Return [X, Y] of the center of cell containing provided text 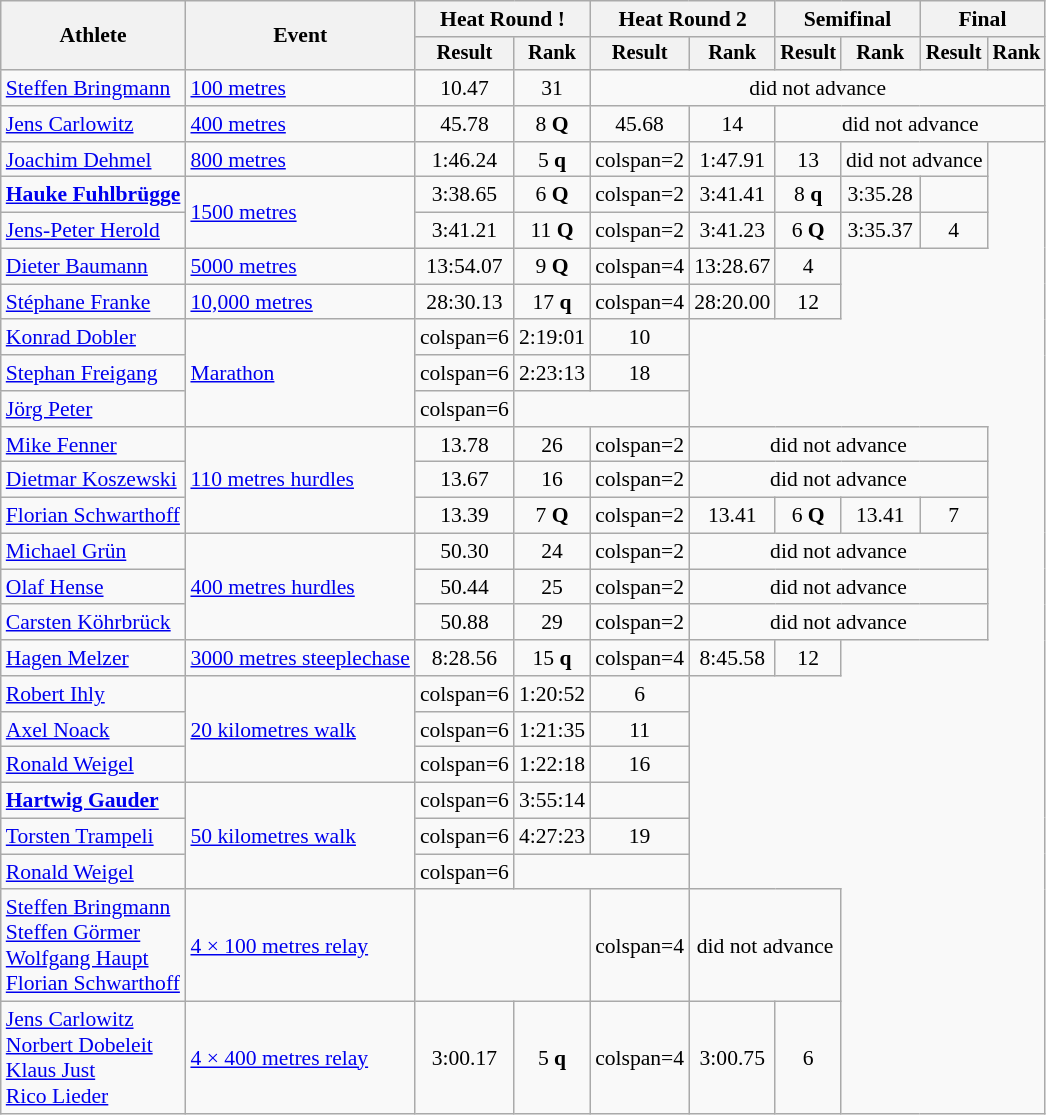
3:41.41 [732, 195]
Stephan Freigang [94, 373]
400 metres [300, 124]
18 [640, 373]
13.39 [464, 516]
8 q [808, 195]
1:22:18 [552, 765]
Florian Schwarthoff [94, 516]
Jens Carlowitz [94, 124]
Hauke Fuhlbrügge [94, 195]
Dietmar Koszewski [94, 480]
800 metres [300, 160]
11 Q [552, 231]
7 [954, 516]
3:55:14 [552, 801]
Event [300, 36]
8 Q [552, 124]
Jens-Peter Herold [94, 231]
1:46.24 [464, 160]
10.47 [464, 88]
28:30.13 [464, 302]
45.68 [640, 124]
Robert Ihly [94, 694]
28:20.00 [732, 302]
Jörg Peter [94, 409]
4 × 100 metres relay [300, 946]
3:41.21 [464, 231]
25 [552, 587]
Steffen BringmannSteffen GörmerWolfgang HauptFlorian Schwarthoff [94, 946]
Olaf Hense [94, 587]
11 [640, 730]
400 metres hurdles [300, 588]
10 [640, 338]
9 Q [552, 267]
Heat Round 2 [682, 19]
Final [983, 19]
3:00.75 [732, 1058]
26 [552, 445]
7 Q [552, 516]
5000 metres [300, 267]
14 [732, 124]
1:47.91 [732, 160]
Hagen Melzer [94, 658]
Heat Round ! [502, 19]
Hartwig Gauder [94, 801]
50.30 [464, 552]
4 × 400 metres relay [300, 1058]
19 [640, 837]
13:28.67 [732, 267]
2:19:01 [552, 338]
3:41.23 [732, 231]
Stéphane Franke [94, 302]
Semifinal [847, 19]
100 metres [300, 88]
Athlete [94, 36]
Steffen Bringmann [94, 88]
8:45.58 [732, 658]
45.78 [464, 124]
Joachim Dehmel [94, 160]
Konrad Dobler [94, 338]
Michael Grün [94, 552]
3:35.28 [880, 195]
29 [552, 623]
2:23:13 [552, 373]
50 kilometres walk [300, 836]
1:21:35 [552, 730]
17 q [552, 302]
3:38.65 [464, 195]
13.78 [464, 445]
24 [552, 552]
Marathon [300, 374]
31 [552, 88]
1:20:52 [552, 694]
50.88 [464, 623]
Dieter Baumann [94, 267]
3:35.37 [880, 231]
Torsten Trampeli [94, 837]
3000 metres steeplechase [300, 658]
10,000 metres [300, 302]
Mike Fenner [94, 445]
50.44 [464, 587]
4:27:23 [552, 837]
8:28.56 [464, 658]
Axel Noack [94, 730]
13 [808, 160]
110 metres hurdles [300, 480]
13.67 [464, 480]
Jens CarlowitzNorbert DobeleitKlaus JustRico Lieder [94, 1058]
13:54.07 [464, 267]
Carsten Köhrbrück [94, 623]
20 kilometres walk [300, 730]
15 q [552, 658]
1500 metres [300, 212]
3:00.17 [464, 1058]
